Determine the (x, y) coordinate at the center of the cell enclosing the given text.  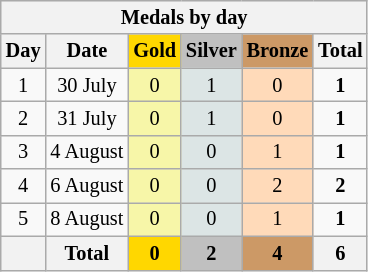
Medals by day (184, 17)
Date (88, 51)
6 August (88, 186)
6 (340, 253)
8 August (88, 219)
Bronze (278, 51)
3 (24, 152)
Day (24, 51)
31 July (88, 118)
Gold (154, 51)
Silver (212, 51)
5 (24, 219)
4 August (88, 152)
30 July (88, 85)
